Search for the cell housing the specified text and yield its (X, Y) center coordinate. 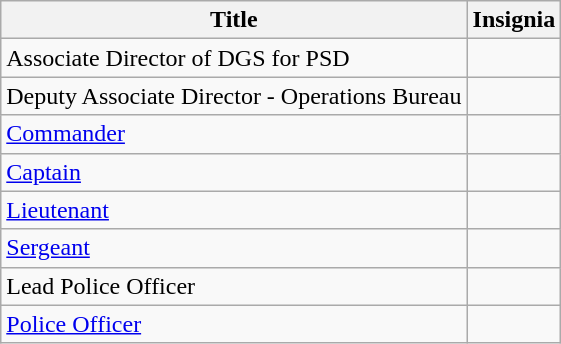
Sergeant (234, 248)
Deputy Associate Director - Operations Bureau (234, 96)
Insignia (514, 20)
Commander (234, 134)
Lead Police Officer (234, 286)
Police Officer (234, 324)
Lieutenant (234, 210)
Associate Director of DGS for PSD (234, 58)
Title (234, 20)
Captain (234, 172)
